Detect which cell encompasses the target text, then output its [X, Y] center coordinate. 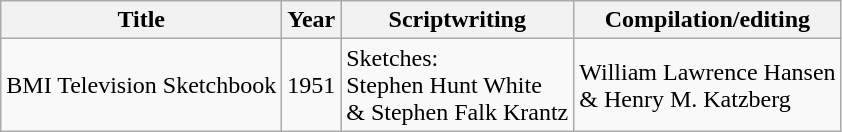
Sketches:Stephen Hunt White& Stephen Falk Krantz [458, 85]
1951 [312, 85]
BMI Television Sketchbook [142, 85]
Scriptwriting [458, 20]
William Lawrence Hansen& Henry M. Katzberg [708, 85]
Year [312, 20]
Compilation/editing [708, 20]
Title [142, 20]
